Provide the (X, Y) coordinate of the cell's center where the given text is located.  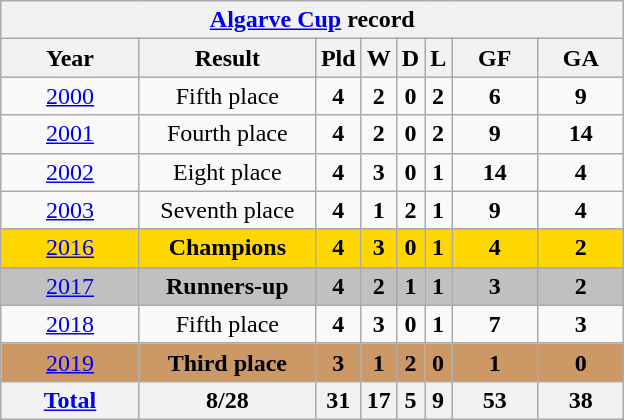
2018 (70, 324)
8/28 (227, 400)
2001 (70, 134)
Algarve Cup record (312, 20)
2017 (70, 286)
GF (495, 58)
Year (70, 58)
31 (338, 400)
W (378, 58)
53 (495, 400)
7 (495, 324)
GA (581, 58)
6 (495, 96)
Eight place (227, 172)
5 (410, 400)
L (438, 58)
2000 (70, 96)
2002 (70, 172)
2016 (70, 248)
Champions (227, 248)
Fourth place (227, 134)
D (410, 58)
Third place (227, 362)
Total (70, 400)
17 (378, 400)
Seventh place (227, 210)
2019 (70, 362)
Result (227, 58)
2003 (70, 210)
Runners-up (227, 286)
38 (581, 400)
Pld (338, 58)
